Detect which cell encompasses the target text, then output its [x, y] center coordinate. 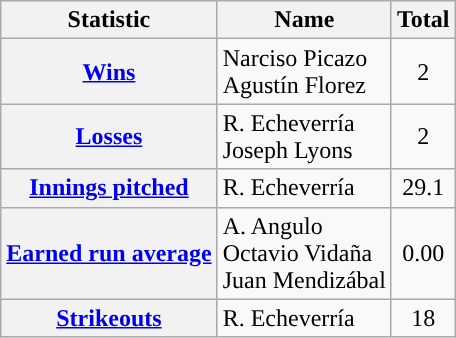
Innings pitched [109, 188]
Narciso Picazo Agustín Florez [304, 72]
Strikeouts [109, 318]
0.00 [423, 253]
A. Angulo Octavio Vidaña Juan Mendizábal [304, 253]
29.1 [423, 188]
Wins [109, 72]
Earned run average [109, 253]
R. Echeverría Joseph Lyons [304, 136]
Total [423, 20]
Name [304, 20]
18 [423, 318]
Statistic [109, 20]
Losses [109, 136]
